Identify which cell holds the provided text, then report its [X, Y] central coordinate. 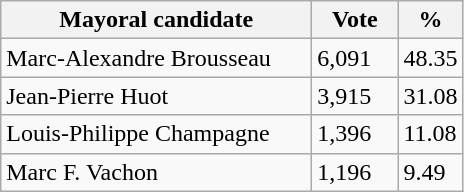
9.49 [430, 172]
Vote [355, 20]
11.08 [430, 134]
Mayoral candidate [156, 20]
48.35 [430, 58]
6,091 [355, 58]
1,396 [355, 134]
1,196 [355, 172]
Marc F. Vachon [156, 172]
3,915 [355, 96]
31.08 [430, 96]
Jean-Pierre Huot [156, 96]
Marc-Alexandre Brousseau [156, 58]
Louis-Philippe Champagne [156, 134]
% [430, 20]
